Return (x, y) of the center of cell containing provided text 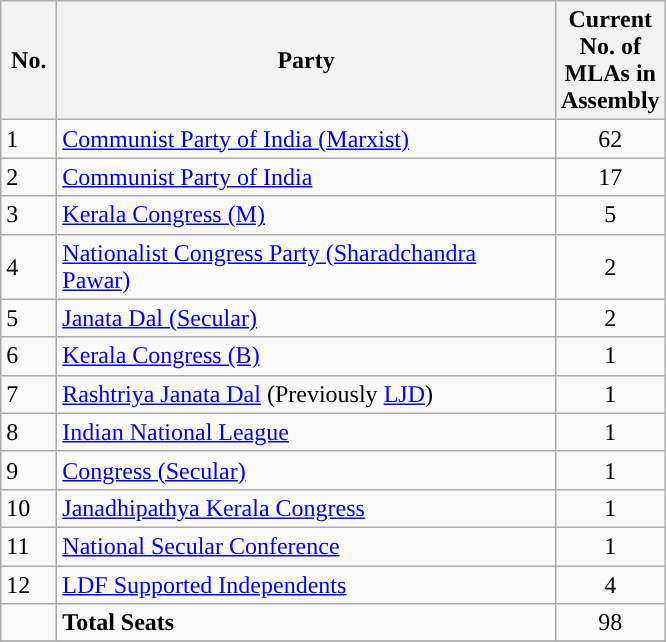
Indian National League (306, 432)
8 (29, 432)
LDF Supported Independents (306, 585)
National Secular Conference (306, 546)
Communist Party of India (306, 177)
6 (29, 356)
Party (306, 60)
Kerala Congress (M) (306, 215)
Current No. of MLAs in Assembly (610, 60)
No. (29, 60)
9 (29, 470)
Nationalist Congress Party (Sharadchandra Pawar) (306, 266)
12 (29, 585)
3 (29, 215)
Kerala Congress (B) (306, 356)
98 (610, 623)
Total Seats (306, 623)
62 (610, 139)
Rashtriya Janata Dal (Previously LJD) (306, 394)
Janadhipathya Kerala Congress (306, 508)
Congress (Secular) (306, 470)
Communist Party of India (Marxist) (306, 139)
11 (29, 546)
10 (29, 508)
17 (610, 177)
7 (29, 394)
Janata Dal (Secular) (306, 318)
